Locate the cell with the specified text and output its [x, y] center coordinate. 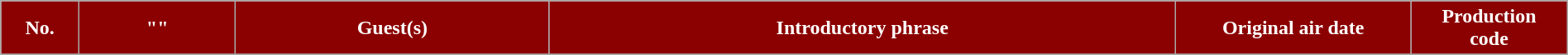
Introductory phrase [863, 28]
Original air date [1293, 28]
No. [40, 28]
Guest(s) [392, 28]
Production code [1489, 28]
"" [157, 28]
